From the cell containing the given text, extract its center point as [x, y] coordinate. 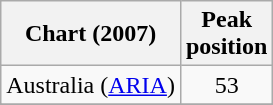
Peakposition [226, 34]
Chart (2007) [91, 34]
Australia (ARIA) [91, 85]
53 [226, 85]
